Output the (X, Y) coordinate of the center of the cell containing the given text.  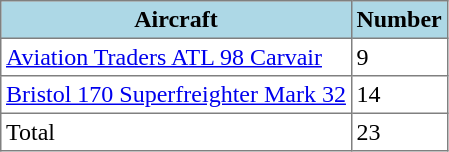
Aircraft (176, 20)
23 (399, 132)
Bristol 170 Superfreighter Mark 32 (176, 95)
Number (399, 20)
Total (176, 132)
9 (399, 57)
14 (399, 95)
Aviation Traders ATL 98 Carvair (176, 57)
